Capture the cell that displays the provided text and extract its (X, Y) central coordinate. 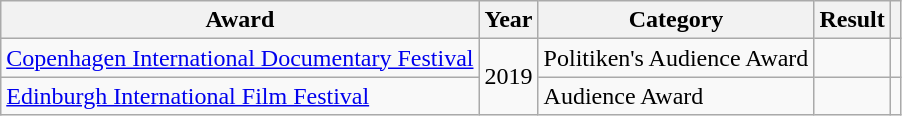
Copenhagen International Documentary Festival (240, 58)
Edinburgh International Film Festival (240, 96)
Award (240, 20)
2019 (508, 77)
Politiken's Audience Award (676, 58)
Audience Award (676, 96)
Year (508, 20)
Result (852, 20)
Category (676, 20)
